Return the (x, y) coordinate for the center point of the cell that contains the specified text.  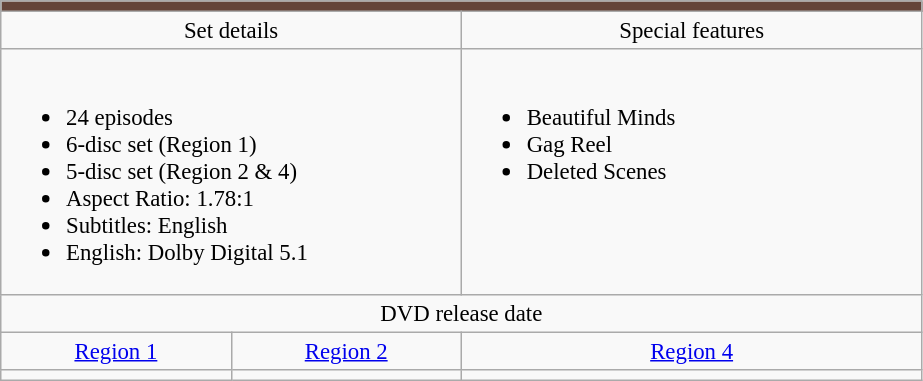
Set details (232, 31)
Region 1 (116, 351)
24 episodes6-disc set (Region 1)5-disc set (Region 2 & 4)Aspect Ratio: 1.78:1Subtitles: EnglishEnglish: Dolby Digital 5.1 (232, 172)
DVD release date (462, 313)
Region 4 (692, 351)
Region 2 (346, 351)
Beautiful MindsGag ReelDeleted Scenes (692, 172)
Special features (692, 31)
